Locate the cell with the specified text and output its [x, y] center coordinate. 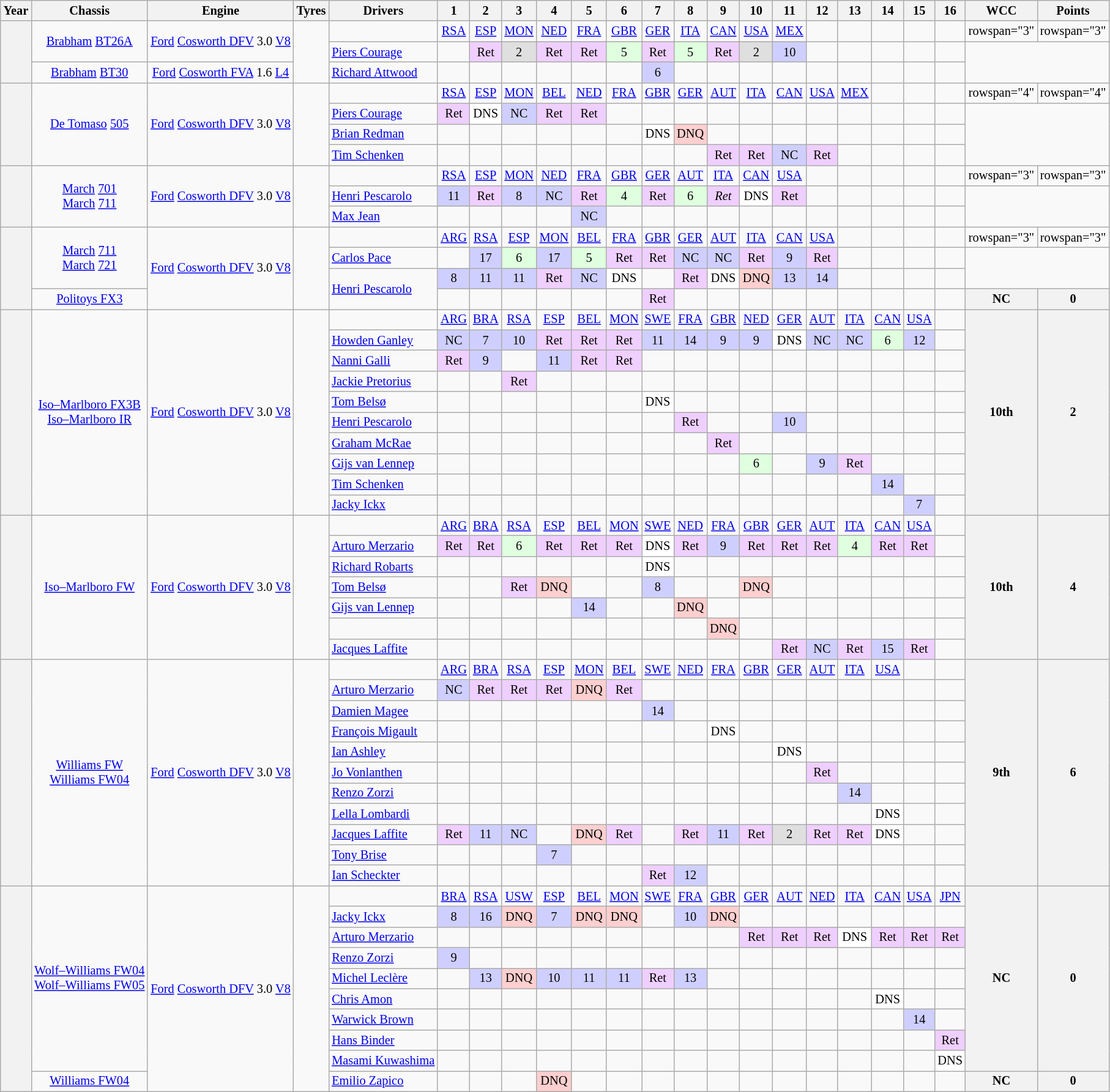
Warwick Brown [383, 1020]
Politoys FX3 [89, 299]
Carlos Pace [383, 258]
Richard Robarts [383, 566]
Points [1073, 10]
Nanni Galli [383, 360]
9th [1001, 772]
François Migault [383, 731]
March 701March 711 [89, 196]
Lella Lombardi [383, 814]
Graham McRae [383, 443]
Hans Binder [383, 1040]
De Tomaso 505 [89, 124]
Richard Attwood [383, 72]
Brian Redman [383, 134]
Ford Cosworth FVA 1.6 L4 [220, 72]
Drivers [383, 10]
WCC [1001, 10]
Ian Scheckter [383, 875]
Damien Magee [383, 711]
1 [454, 10]
Emilio Zapico [383, 1081]
Williams FWWilliams FW04 [89, 772]
Chris Amon [383, 999]
Masami Kuwashima [383, 1061]
Michel Leclère [383, 978]
Iso–Marlboro FW [89, 587]
USW [519, 896]
Engine [220, 10]
JPN [950, 896]
Tony Brise [383, 855]
Iso–Marlboro FX3BIso–Marlboro IR [89, 412]
Max Jean [383, 217]
Brabham BT26A [89, 42]
Jackie Pretorius [383, 381]
Brabham BT30 [89, 72]
Wolf–Williams FW04Wolf–Williams FW05 [89, 979]
Williams FW04 [89, 1081]
3 [519, 10]
Howden Ganley [383, 340]
Chassis [89, 10]
Tyres [311, 10]
Year [16, 10]
March 711March 721 [89, 258]
Ian Ashley [383, 752]
Jo Vonlanthen [383, 773]
